Determine the (x, y) coordinate at the center of the cell enclosing the given text.  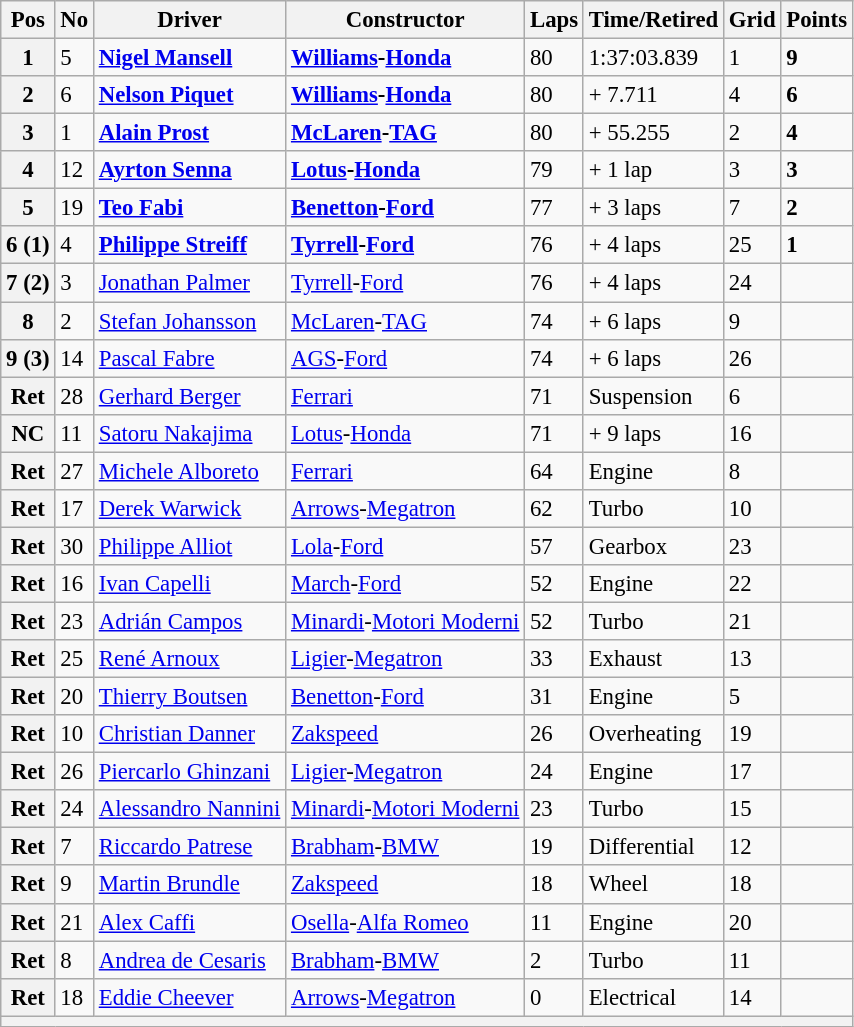
Alex Caffi (189, 922)
Differential (653, 847)
57 (554, 546)
Piercarlo Ghinzani (189, 772)
31 (554, 697)
Nigel Mansell (189, 58)
Riccardo Patrese (189, 847)
Stefan Johansson (189, 321)
René Arnoux (189, 659)
Ivan Capelli (189, 584)
Ayrton Senna (189, 170)
Philippe Streiff (189, 245)
Andrea de Cesaris (189, 960)
Exhaust (653, 659)
NC (28, 433)
Philippe Alliot (189, 546)
Points (816, 20)
Thierry Boutsen (189, 697)
Gerhard Berger (189, 396)
Derek Warwick (189, 509)
Time/Retired (653, 20)
Nelson Piquet (189, 95)
13 (752, 659)
7 (2) (28, 283)
Driver (189, 20)
Grid (752, 20)
Alain Prost (189, 133)
Wheel (653, 885)
Eddie Cheever (189, 997)
Pascal Fabre (189, 358)
Alessandro Nannini (189, 809)
Teo Fabi (189, 208)
Electrical (653, 997)
Michele Alboreto (189, 471)
Lola-Ford (406, 546)
Martin Brundle (189, 885)
Overheating (653, 734)
+ 7.711 (653, 95)
15 (752, 809)
March-Ford (406, 584)
+ 1 lap (653, 170)
Constructor (406, 20)
1:37:03.839 (653, 58)
28 (74, 396)
+ 9 laps (653, 433)
Satoru Nakajima (189, 433)
Pos (28, 20)
Christian Danner (189, 734)
AGS-Ford (406, 358)
33 (554, 659)
27 (74, 471)
+ 3 laps (653, 208)
Osella-Alfa Romeo (406, 922)
22 (752, 584)
Adrián Campos (189, 621)
Suspension (653, 396)
9 (3) (28, 358)
+ 55.255 (653, 133)
Jonathan Palmer (189, 283)
6 (1) (28, 245)
Laps (554, 20)
64 (554, 471)
No (74, 20)
30 (74, 546)
62 (554, 509)
Gearbox (653, 546)
0 (554, 997)
79 (554, 170)
77 (554, 208)
